Search for the cell housing the specified text and yield its (X, Y) center coordinate. 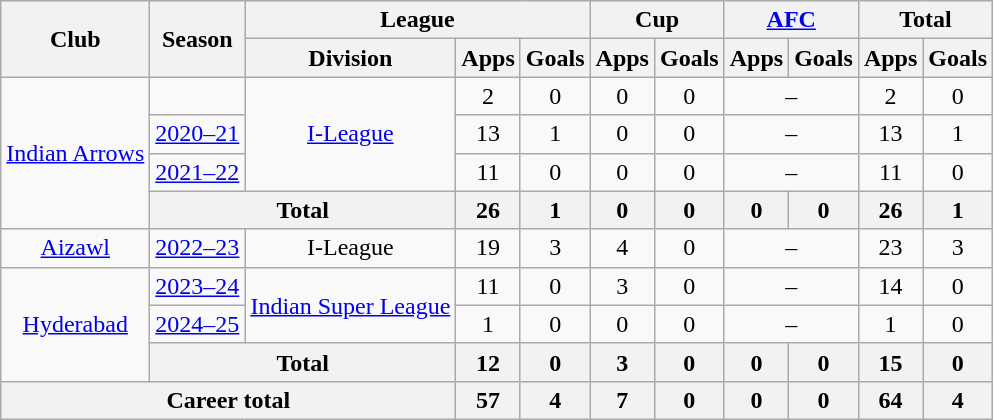
AFC (791, 20)
League (418, 20)
Hyderabad (76, 324)
64 (890, 400)
57 (488, 400)
Aizawl (76, 248)
2023–24 (198, 286)
7 (622, 400)
19 (488, 248)
Cup (657, 20)
Indian Super League (350, 305)
Club (76, 39)
12 (488, 362)
2022–23 (198, 248)
Division (350, 58)
Career total (228, 400)
Indian Arrows (76, 153)
14 (890, 286)
2024–25 (198, 324)
23 (890, 248)
15 (890, 362)
2021–22 (198, 172)
2020–21 (198, 134)
Season (198, 39)
